Detect which cell encompasses the target text, then output its [X, Y] center coordinate. 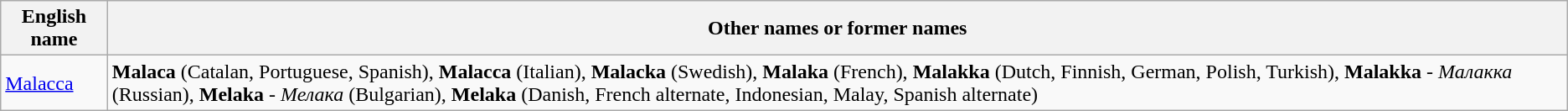
Other names or former names [838, 29]
English name [54, 29]
Malacca [54, 82]
